Provide the (X, Y) coordinate of the cell's center where the given text is located.  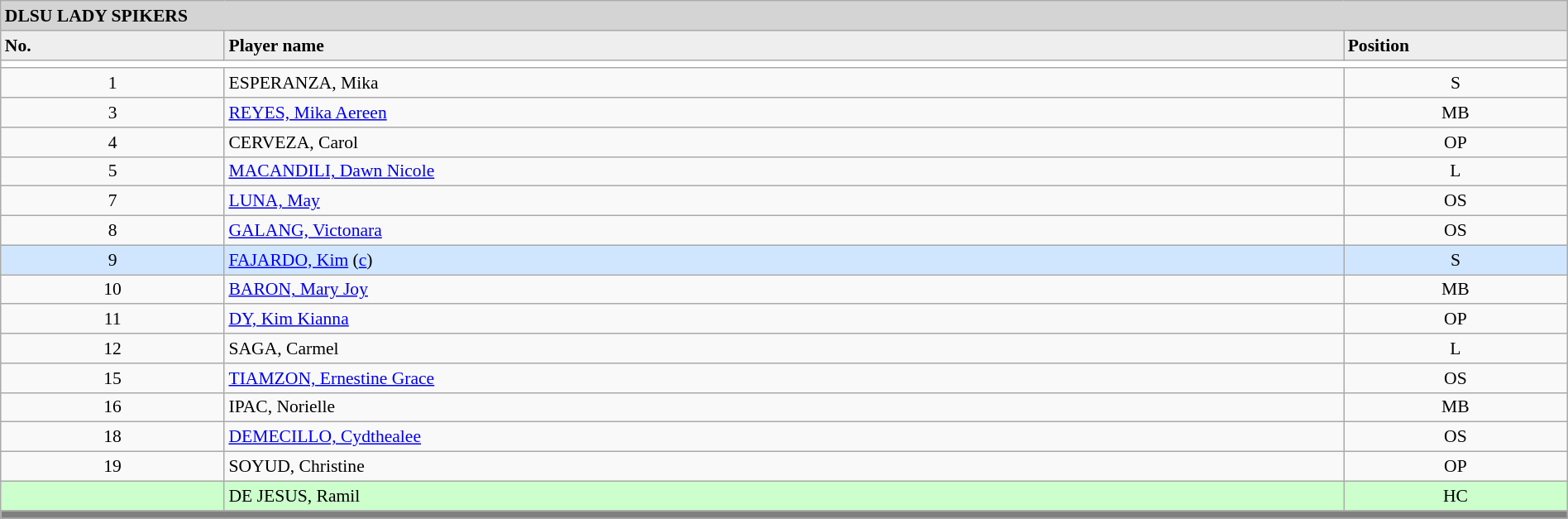
DY, Kim Kianna (784, 320)
BARON, Mary Joy (784, 290)
10 (112, 290)
5 (112, 171)
DE JESUS, Ramil (784, 496)
REYES, Mika Aereen (784, 113)
4 (112, 142)
18 (112, 437)
SOYUD, Christine (784, 467)
15 (112, 378)
HC (1456, 496)
19 (112, 467)
LUNA, May (784, 201)
CERVEZA, Carol (784, 142)
Position (1456, 46)
7 (112, 201)
IPAC, Norielle (784, 407)
11 (112, 320)
SAGA, Carmel (784, 348)
12 (112, 348)
16 (112, 407)
8 (112, 231)
1 (112, 84)
MACANDILI, Dawn Nicole (784, 171)
No. (112, 46)
Player name (784, 46)
ESPERANZA, Mika (784, 84)
FAJARDO, Kim (c) (784, 260)
TIAMZON, Ernestine Grace (784, 378)
3 (112, 113)
DEMECILLO, Cydthealee (784, 437)
DLSU LADY SPIKERS (784, 16)
GALANG, Victonara (784, 231)
9 (112, 260)
